From the cell containing the given text, extract its center point as [x, y] coordinate. 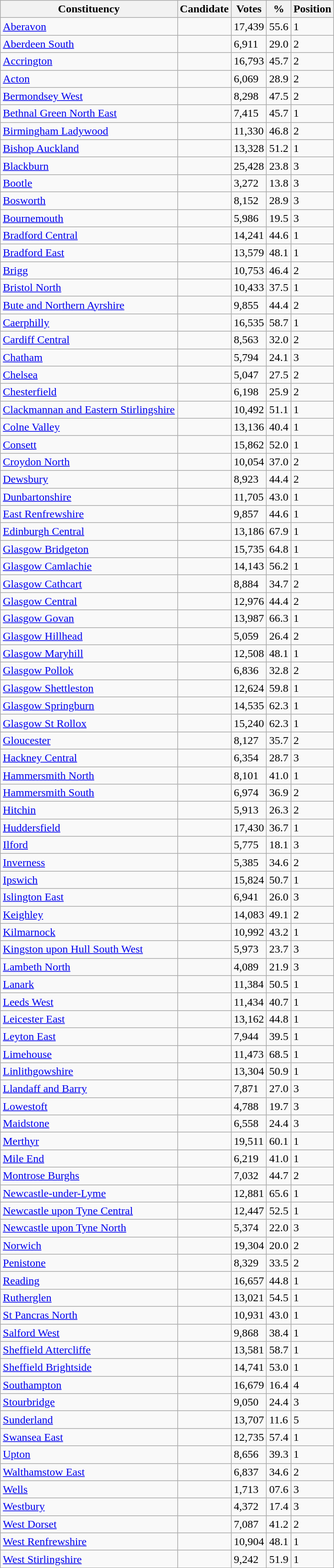
59.8 [279, 688]
32.0 [279, 340]
West Dorset [89, 1524]
18.1 [279, 845]
Upton [89, 1455]
5,913 [249, 810]
13,328 [249, 148]
East Renfrewshire [89, 514]
56.2 [279, 566]
17.4 [279, 1507]
Inverness [89, 862]
8,298 [249, 96]
16,535 [249, 323]
8,101 [249, 776]
Glasgow Cathcart [89, 584]
13,707 [249, 1420]
39.3 [279, 1455]
36.7 [279, 828]
8,152 [249, 200]
13,136 [249, 427]
12,447 [249, 1211]
Reading [89, 1280]
Salford West [89, 1333]
19,304 [249, 1245]
17,430 [249, 828]
Southampton [89, 1385]
Keighley [89, 915]
Glasgow Central [89, 601]
12,976 [249, 601]
Leicester East [89, 1019]
Sheffield Brightside [89, 1368]
11,705 [249, 496]
Penistone [89, 1263]
7,871 [249, 1089]
5 [312, 1420]
16,657 [249, 1280]
12,624 [249, 688]
5,385 [249, 862]
Bootle [89, 183]
Montrose Burghs [89, 1176]
West Renfrewshire [89, 1541]
51.1 [279, 410]
Blackburn [89, 166]
9,242 [249, 1559]
28.7 [279, 758]
8,127 [249, 740]
13,186 [249, 532]
Ilford [89, 845]
Glasgow Camlachie [89, 566]
12,881 [249, 1193]
26.0 [279, 897]
50.7 [279, 880]
Bishop Auckland [89, 148]
19.5 [279, 218]
Chesterfield [89, 392]
Votes [249, 9]
5,059 [249, 636]
35.7 [279, 740]
10,992 [249, 932]
5,973 [249, 949]
29.0 [279, 44]
38.4 [279, 1333]
Chatham [89, 357]
Glasgow St Rollox [89, 723]
37.5 [279, 288]
10,904 [249, 1541]
9,868 [249, 1333]
26.3 [279, 810]
10,054 [249, 462]
14,143 [249, 566]
15,862 [249, 444]
Merthyr [89, 1141]
12,508 [249, 653]
Maidstone [89, 1124]
57.4 [279, 1437]
40.7 [279, 1002]
Norwich [89, 1245]
55.6 [279, 27]
60.1 [279, 1141]
Glasgow Pollok [89, 671]
9,050 [249, 1402]
5,794 [249, 357]
23.8 [279, 166]
25,428 [249, 166]
Westbury [89, 1507]
8,923 [249, 479]
% [279, 9]
Gloucester [89, 740]
46.4 [279, 270]
4,788 [249, 1106]
65.6 [279, 1193]
Glasgow Maryhill [89, 653]
6,198 [249, 392]
6,941 [249, 897]
14,241 [249, 236]
Leyton East [89, 1036]
Aberavon [89, 27]
7,944 [249, 1036]
6,558 [249, 1124]
14,083 [249, 915]
17,439 [249, 27]
Islington East [89, 897]
Bute and Northern Ayrshire [89, 305]
Glasgow Govan [89, 619]
Caerphilly [89, 323]
66.3 [279, 619]
6,836 [249, 671]
Cardiff Central [89, 340]
11,384 [249, 984]
5,775 [249, 845]
Lambeth North [89, 967]
47.5 [279, 96]
4 [312, 1385]
51.2 [279, 148]
23.7 [279, 949]
11,434 [249, 1002]
Glasgow Shettleston [89, 688]
11.6 [279, 1420]
Glasgow Springburn [89, 706]
West Stirlingshire [89, 1559]
13,581 [249, 1350]
46.8 [279, 131]
Wells [89, 1489]
Rutherglen [89, 1298]
34.7 [279, 584]
Edinburgh Central [89, 532]
4,372 [249, 1507]
49.1 [279, 915]
52.0 [279, 444]
32.8 [279, 671]
53.0 [279, 1368]
Lanark [89, 984]
22.0 [279, 1228]
15,735 [249, 549]
6,354 [249, 758]
Brigg [89, 270]
Hammersmith North [89, 776]
Newcastle upon Tyne Central [89, 1211]
7,415 [249, 113]
Accrington [89, 61]
68.5 [279, 1054]
10,753 [249, 270]
Consett [89, 444]
50.9 [279, 1072]
33.5 [279, 1263]
6,837 [249, 1472]
Newcastle upon Tyne North [89, 1228]
13,579 [249, 253]
Sunderland [89, 1420]
Croydon North [89, 462]
8,656 [249, 1455]
Hammersmith South [89, 793]
8,884 [249, 584]
5,047 [249, 375]
20.0 [279, 1245]
64.8 [279, 549]
Birmingham Ladywood [89, 131]
19,511 [249, 1141]
Chelsea [89, 375]
8,329 [249, 1263]
19.7 [279, 1106]
7,087 [249, 1524]
16,679 [249, 1385]
Bethnal Green North East [89, 113]
Bermondsey West [89, 96]
51.9 [279, 1559]
14,741 [249, 1368]
43.2 [279, 932]
Constituency [89, 9]
Kilmarnock [89, 932]
Ipswich [89, 880]
13,987 [249, 619]
15,240 [249, 723]
11,473 [249, 1054]
Walthamstow East [89, 1472]
Llandaff and Barry [89, 1089]
16,793 [249, 61]
24.1 [279, 357]
Clackmannan and Eastern Stirlingshire [89, 410]
St Pancras North [89, 1315]
52.5 [279, 1211]
Bosworth [89, 200]
Colne Valley [89, 427]
Swansea East [89, 1437]
27.5 [279, 375]
6,911 [249, 44]
3,272 [249, 183]
13,021 [249, 1298]
Limehouse [89, 1054]
Linlithgowshire [89, 1072]
6,974 [249, 793]
4,089 [249, 967]
Dunbartonshire [89, 496]
26.4 [279, 636]
7,032 [249, 1176]
44.7 [279, 1176]
Dewsbury [89, 479]
14,535 [249, 706]
50.5 [279, 984]
Kingston upon Hull South West [89, 949]
Candidate [204, 9]
13,304 [249, 1072]
67.9 [279, 532]
Mile End [89, 1158]
21.9 [279, 967]
13,162 [249, 1019]
Leeds West [89, 1002]
Position [312, 9]
10,433 [249, 288]
Huddersfield [89, 828]
25.9 [279, 392]
36.9 [279, 793]
9,855 [249, 305]
Lowestoft [89, 1106]
13.8 [279, 183]
Bradford East [89, 253]
Acton [89, 79]
Bradford Central [89, 236]
Hackney Central [89, 758]
10,492 [249, 410]
1,713 [249, 1489]
5,986 [249, 218]
10,931 [249, 1315]
Stourbridge [89, 1402]
6,069 [249, 79]
Glasgow Bridgeton [89, 549]
6,219 [249, 1158]
5,374 [249, 1228]
07.6 [279, 1489]
9,857 [249, 514]
41.2 [279, 1524]
12,735 [249, 1437]
Newcastle-under-Lyme [89, 1193]
27.0 [279, 1089]
11,330 [249, 131]
16.4 [279, 1385]
Glasgow Hillhead [89, 636]
Aberdeen South [89, 44]
54.5 [279, 1298]
15,824 [249, 880]
Bournemouth [89, 218]
Sheffield Attercliffe [89, 1350]
8,563 [249, 340]
40.4 [279, 427]
Hitchin [89, 810]
Bristol North [89, 288]
39.5 [279, 1036]
37.0 [279, 462]
